Find where the given text appears and provide that cell's center as (x, y) coordinate. 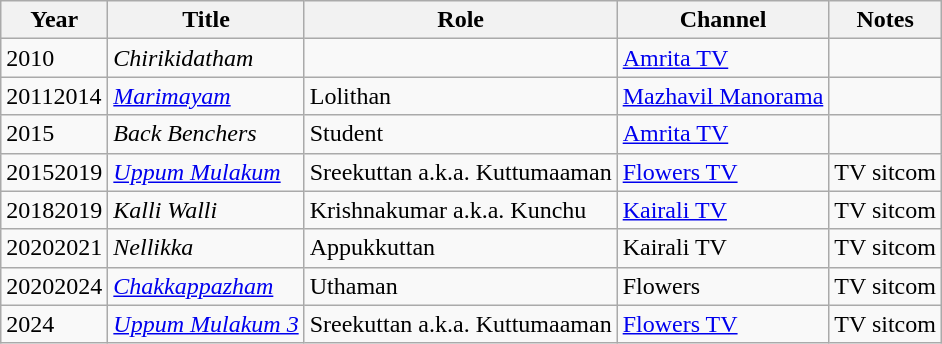
Uppum Mulakum 3 (206, 324)
2015 (54, 134)
Student (460, 134)
Chirikidatham (206, 58)
Nellikka (206, 248)
Back Benchers (206, 134)
Role (460, 20)
Uppum Mulakum (206, 172)
Chakkappazham (206, 286)
Marimayam (206, 96)
20152019 (54, 172)
Krishnakumar a.k.a. Kunchu (460, 210)
20182019 (54, 210)
Notes (886, 20)
Appukkuttan (460, 248)
Channel (723, 20)
2024 (54, 324)
20202024 (54, 286)
2010 (54, 58)
Lolithan (460, 96)
Mazhavil Manorama (723, 96)
Uthaman (460, 286)
Title (206, 20)
Year (54, 20)
20112014 (54, 96)
Kalli Walli (206, 210)
Flowers (723, 286)
20202021 (54, 248)
